Output the [x, y] coordinate of the center of the cell containing the given text.  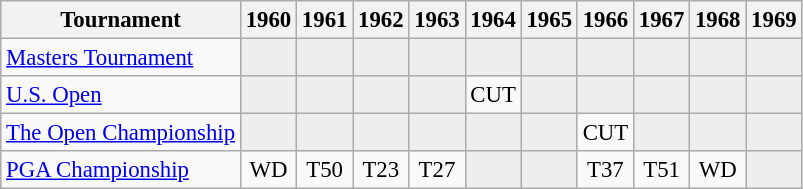
T23 [381, 170]
T27 [437, 170]
U.S. Open [121, 95]
1968 [718, 20]
1960 [268, 20]
1967 [661, 20]
T50 [325, 170]
Masters Tournament [121, 58]
PGA Championship [121, 170]
1964 [493, 20]
1966 [605, 20]
Tournament [121, 20]
T37 [605, 170]
The Open Championship [121, 133]
1969 [774, 20]
1962 [381, 20]
1961 [325, 20]
T51 [661, 170]
1963 [437, 20]
1965 [549, 20]
